Capture the cell that displays the provided text and extract its (x, y) central coordinate. 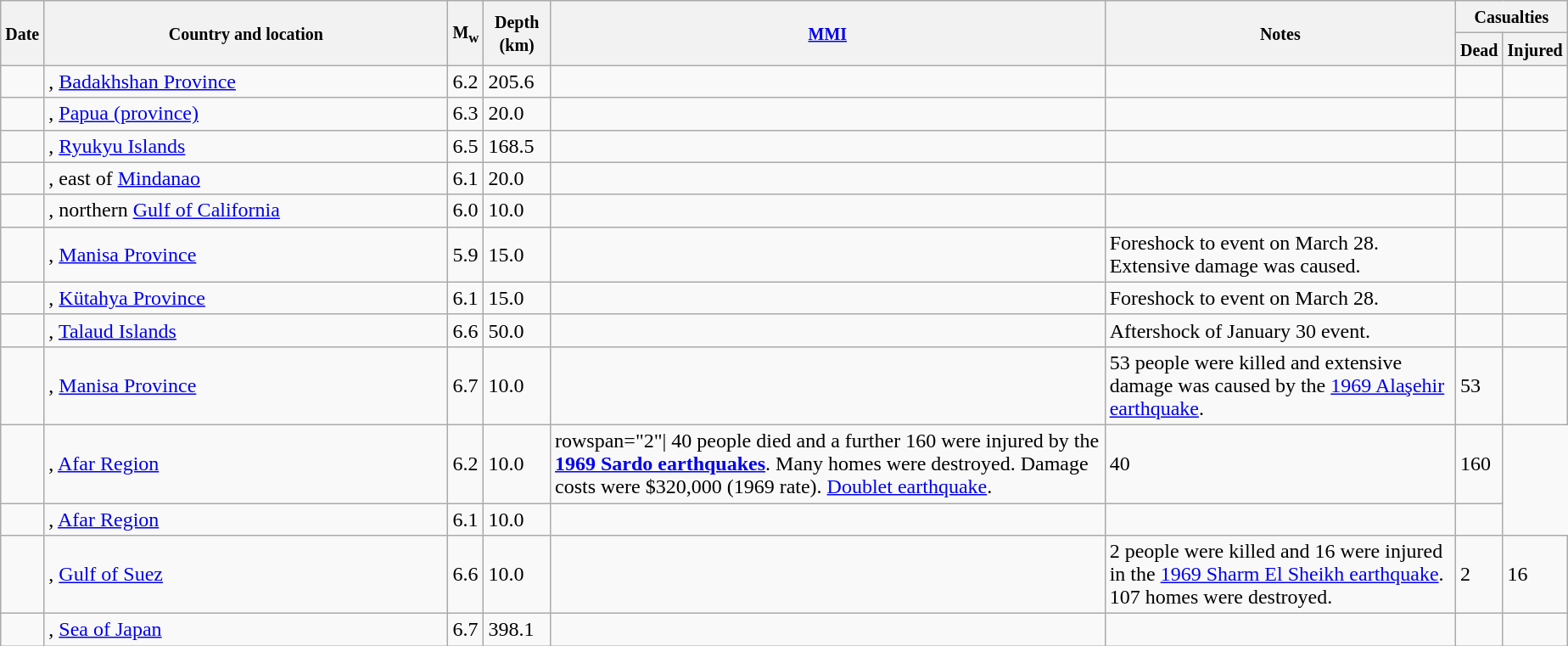
398.1 (518, 630)
53 people were killed and extensive damage was caused by the 1969 Alaşehir earthquake. (1280, 385)
6.3 (466, 114)
160 (1479, 463)
50.0 (518, 330)
6.5 (466, 146)
6.0 (466, 211)
Date (22, 33)
Foreshock to event on March 28. (1280, 298)
, Talaud Islands (246, 330)
40 (1280, 463)
Dead (1479, 49)
, Papua (province) (246, 114)
5.9 (466, 255)
2 people were killed and 16 were injured in the 1969 Sharm El Sheikh earthquake. 107 homes were destroyed. (1280, 575)
, Sea of Japan (246, 630)
16 (1535, 575)
Aftershock of January 30 event. (1280, 330)
2 (1479, 575)
, east of Mindanao (246, 178)
Depth (km) (518, 33)
Casualties (1511, 17)
168.5 (518, 146)
, northern Gulf of California (246, 211)
, Kütahya Province (246, 298)
53 (1479, 385)
Foreshock to event on March 28. Extensive damage was caused. (1280, 255)
, Badakhshan Province (246, 81)
205.6 (518, 81)
Mw (466, 33)
Country and location (246, 33)
, Gulf of Suez (246, 575)
Notes (1280, 33)
Injured (1535, 49)
, Ryukyu Islands (246, 146)
MMI (827, 33)
